Determine the (X, Y) coordinate at the center of the cell enclosing the given text.  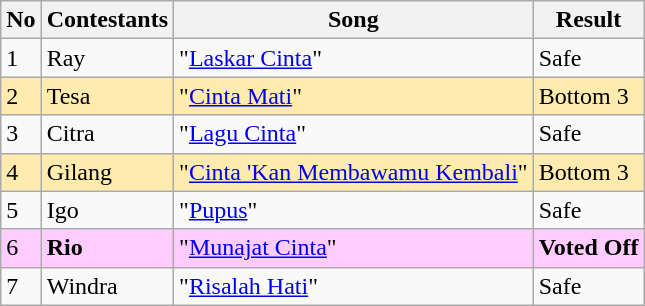
Rio (107, 248)
Contestants (107, 20)
6 (21, 248)
5 (21, 210)
Voted Off (588, 248)
"Lagu Cinta" (354, 134)
Ray (107, 58)
Windra (107, 286)
"Cinta 'Kan Membawamu Kembali" (354, 172)
No (21, 20)
3 (21, 134)
"Munajat Cinta" (354, 248)
4 (21, 172)
7 (21, 286)
Song (354, 20)
"Risalah Hati" (354, 286)
Igo (107, 210)
Tesa (107, 96)
"Pupus" (354, 210)
"Cinta Mati" (354, 96)
Gilang (107, 172)
Result (588, 20)
1 (21, 58)
Citra (107, 134)
"Laskar Cinta" (354, 58)
2 (21, 96)
